Identify which cell holds the provided text, then report its (X, Y) central coordinate. 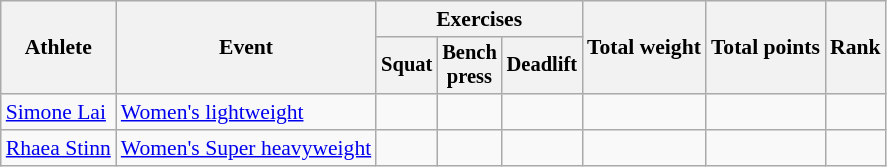
Rank (856, 48)
Rhaea Stinn (58, 148)
Deadlift (542, 66)
Squat (406, 66)
Women's Super heavyweight (246, 148)
Benchpress (469, 66)
Total weight (644, 48)
Women's lightweight (246, 112)
Athlete (58, 48)
Event (246, 48)
Total points (766, 48)
Simone Lai (58, 112)
Exercises (479, 19)
